For the text-containing cell, return its midpoint in [x, y] coordinate format. 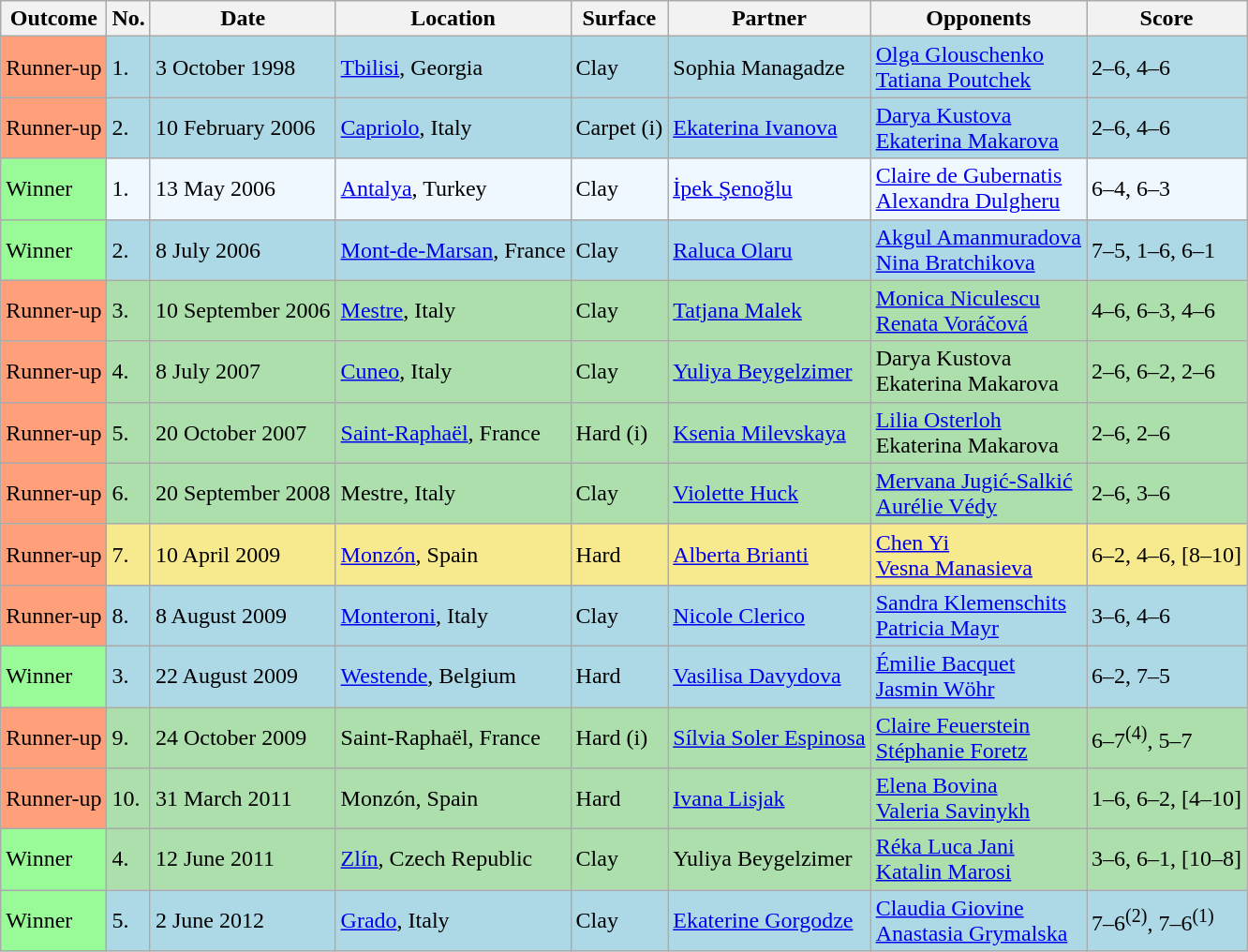
Location [453, 19]
Tbilisi, Georgia [453, 67]
Grado, Italy [453, 920]
Raluca Olaru [769, 249]
Akgul Amanmuradova Nina Bratchikova [978, 249]
2–6, 3–6 [1167, 493]
6–2, 4–6, [8–10] [1167, 555]
Claire de Gubernatis Alexandra Dulgheru [978, 189]
8 August 2009 [243, 615]
Capriolo, Italy [453, 127]
10. [128, 798]
Alberta Brianti [769, 555]
7–6(2), 7–6(1) [1167, 920]
31 March 2011 [243, 798]
Mervana Jugić-Salkić Aurélie Védy [978, 493]
6–7(4), 5–7 [1167, 736]
13 May 2006 [243, 189]
Ivana Lisjak [769, 798]
İpek Şenoğlu [769, 189]
10 September 2006 [243, 311]
Carpet (i) [619, 127]
1–6, 6–2, [4–10] [1167, 798]
7. [128, 555]
10 April 2009 [243, 555]
Émilie Bacquet Jasmin Wöhr [978, 677]
20 September 2008 [243, 493]
Cuneo, Italy [453, 371]
Monteroni, Italy [453, 615]
2–6, 6–2, 2–6 [1167, 371]
Claire Feuerstein Stéphanie Foretz [978, 736]
Partner [769, 19]
10 February 2006 [243, 127]
Réka Luca Jani Katalin Marosi [978, 860]
6. [128, 493]
Date [243, 19]
Sandra Klemenschits Patricia Mayr [978, 615]
9. [128, 736]
8 July 2006 [243, 249]
12 June 2011 [243, 860]
Antalya, Turkey [453, 189]
24 October 2009 [243, 736]
No. [128, 19]
Score [1167, 19]
Olga Glouschenko Tatiana Poutchek [978, 67]
6–4, 6–3 [1167, 189]
Vasilisa Davydova [769, 677]
Claudia Giovine Anastasia Grymalska [978, 920]
Zlín, Czech Republic [453, 860]
3–6, 4–6 [1167, 615]
Westende, Belgium [453, 677]
Lilia Osterloh Ekaterina Makarova [978, 433]
22 August 2009 [243, 677]
2 June 2012 [243, 920]
Elena Bovina Valeria Savinykh [978, 798]
Sophia Managadze [769, 67]
8 July 2007 [243, 371]
Ekaterine Gorgodze [769, 920]
4–6, 6–3, 4–6 [1167, 311]
Sílvia Soler Espinosa [769, 736]
Chen Yi Vesna Manasieva [978, 555]
Mont-de-Marsan, France [453, 249]
Outcome [54, 19]
Surface [619, 19]
Ksenia Milevskaya [769, 433]
3–6, 6–1, [10–8] [1167, 860]
6–2, 7–5 [1167, 677]
Monica Niculescu Renata Voráčová [978, 311]
Tatjana Malek [769, 311]
8. [128, 615]
3 October 1998 [243, 67]
Violette Huck [769, 493]
2–6, 2–6 [1167, 433]
Nicole Clerico [769, 615]
Opponents [978, 19]
7–5, 1–6, 6–1 [1167, 249]
Ekaterina Ivanova [769, 127]
20 October 2007 [243, 433]
